Pinpoint the cell where the given text exists, returning its (x, y) midpoint coordinate. 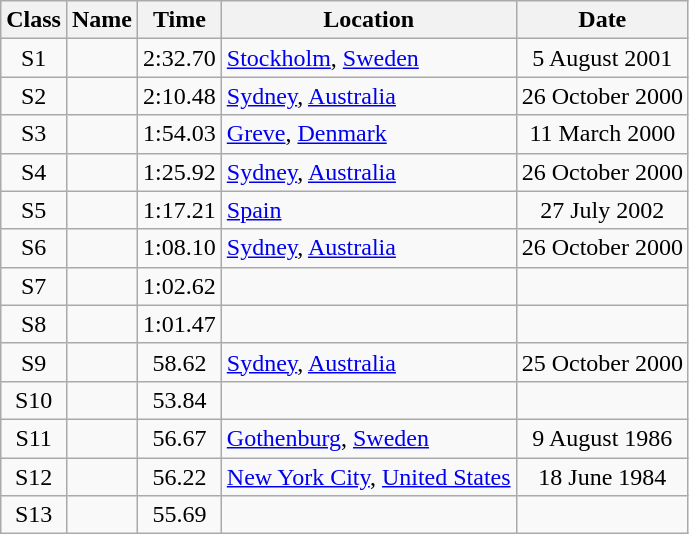
58.62 (180, 362)
5 August 2001 (602, 58)
1:17.21 (180, 210)
Gothenburg, Sweden (368, 438)
S10 (34, 400)
Stockholm, Sweden (368, 58)
1:02.62 (180, 286)
Greve, Denmark (368, 134)
2:10.48 (180, 96)
S12 (34, 477)
27 July 2002 (602, 210)
1:54.03 (180, 134)
S4 (34, 172)
55.69 (180, 515)
1:01.47 (180, 324)
S13 (34, 515)
1:25.92 (180, 172)
S2 (34, 96)
2:32.70 (180, 58)
S9 (34, 362)
S3 (34, 134)
11 March 2000 (602, 134)
56.22 (180, 477)
S7 (34, 286)
9 August 1986 (602, 438)
Spain (368, 210)
Class (34, 20)
56.67 (180, 438)
S1 (34, 58)
Time (180, 20)
S11 (34, 438)
S5 (34, 210)
18 June 1984 (602, 477)
Location (368, 20)
Name (102, 20)
S8 (34, 324)
53.84 (180, 400)
25 October 2000 (602, 362)
Date (602, 20)
1:08.10 (180, 248)
New York City, United States (368, 477)
S6 (34, 248)
